Extract the [x, y] coordinate from the center of the cell holding the provided text.  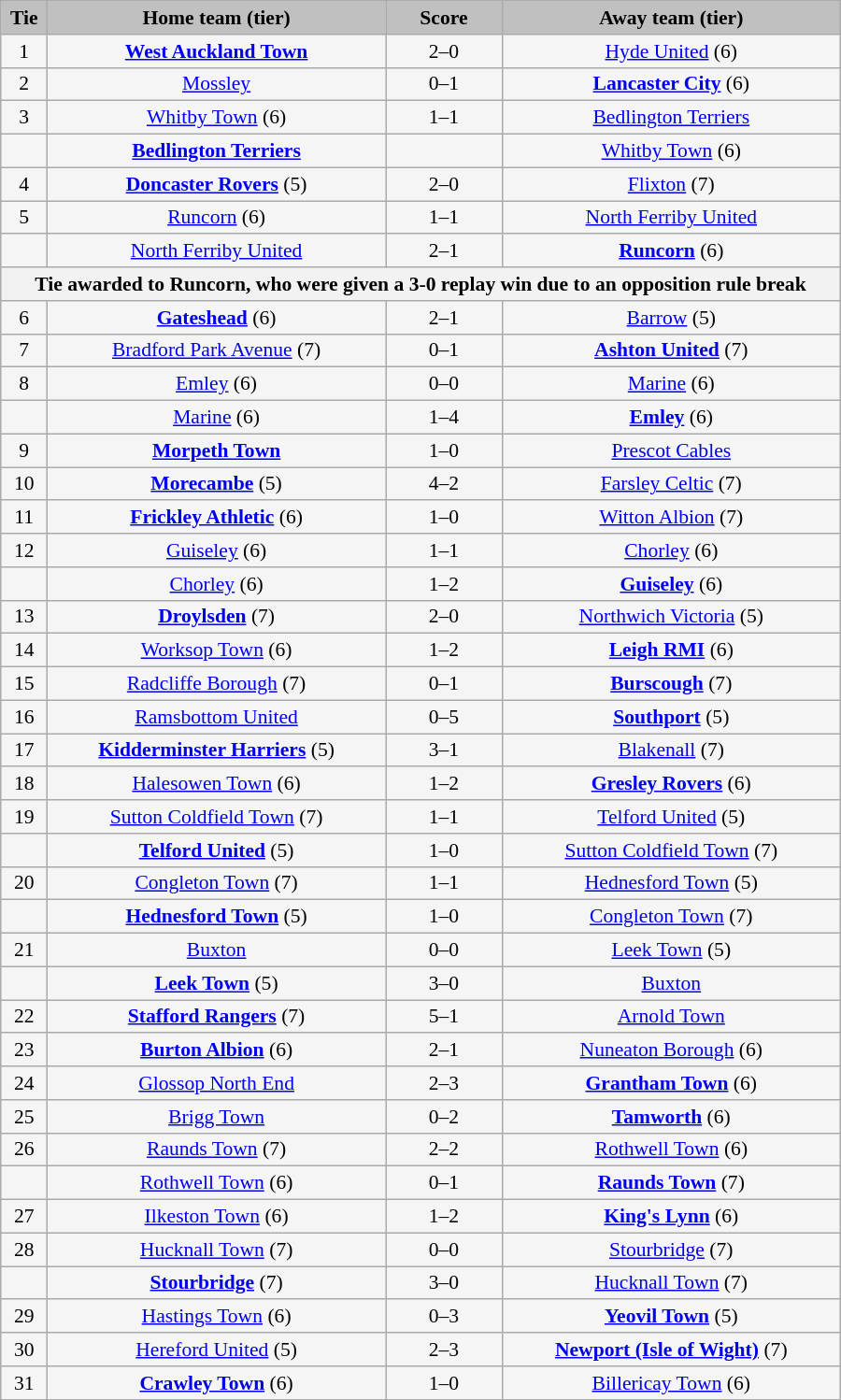
3–1 [445, 750]
Grantham Town (6) [671, 1083]
6 [24, 318]
31 [24, 1383]
Witton Albion (7) [671, 518]
Burton Albion (6) [217, 1050]
1–4 [445, 418]
25 [24, 1117]
Northwich Victoria (5) [671, 617]
27 [24, 1217]
Stafford Rangers (7) [217, 1017]
26 [24, 1150]
8 [24, 384]
13 [24, 617]
Tie awarded to Runcorn, who were given a 3-0 replay win due to an opposition rule break [420, 284]
King's Lynn (6) [671, 1217]
Bradford Park Avenue (7) [217, 350]
2 [24, 84]
Flixton (7) [671, 184]
Barrow (5) [671, 318]
11 [24, 518]
Home team (tier) [217, 18]
Score [445, 18]
Glossop North End [217, 1083]
24 [24, 1083]
Hastings Town (6) [217, 1317]
Frickley Athletic (6) [217, 518]
Farsley Celtic (7) [671, 484]
7 [24, 350]
Newport (Isle of Wight) (7) [671, 1350]
Crawley Town (6) [217, 1383]
Tie [24, 18]
Ashton United (7) [671, 350]
Lancaster City (6) [671, 84]
2–2 [445, 1150]
28 [24, 1250]
Ilkeston Town (6) [217, 1217]
29 [24, 1317]
Mossley [217, 84]
0–2 [445, 1117]
Hereford United (5) [217, 1350]
Prescot Cables [671, 450]
Yeovil Town (5) [671, 1317]
Tamworth (6) [671, 1117]
20 [24, 883]
3 [24, 118]
Away team (tier) [671, 18]
18 [24, 784]
19 [24, 817]
Worksop Town (6) [217, 650]
Brigg Town [217, 1117]
21 [24, 950]
Ramsbottom United [217, 717]
16 [24, 717]
Morpeth Town [217, 450]
Gateshead (6) [217, 318]
5–1 [445, 1017]
14 [24, 650]
23 [24, 1050]
Kidderminster Harriers (5) [217, 750]
Burscough (7) [671, 684]
0–5 [445, 717]
17 [24, 750]
9 [24, 450]
4–2 [445, 484]
12 [24, 550]
4 [24, 184]
5 [24, 218]
Billericay Town (6) [671, 1383]
Southport (5) [671, 717]
Morecambe (5) [217, 484]
Droylsden (7) [217, 617]
Blakenall (7) [671, 750]
Nuneaton Borough (6) [671, 1050]
Halesowen Town (6) [217, 784]
15 [24, 684]
Gresley Rovers (6) [671, 784]
Arnold Town [671, 1017]
Hyde United (6) [671, 51]
10 [24, 484]
22 [24, 1017]
Leigh RMI (6) [671, 650]
0–3 [445, 1317]
30 [24, 1350]
Radcliffe Borough (7) [217, 684]
Doncaster Rovers (5) [217, 184]
West Auckland Town [217, 51]
1 [24, 51]
